For the text-containing cell, return its midpoint in (x, y) coordinate format. 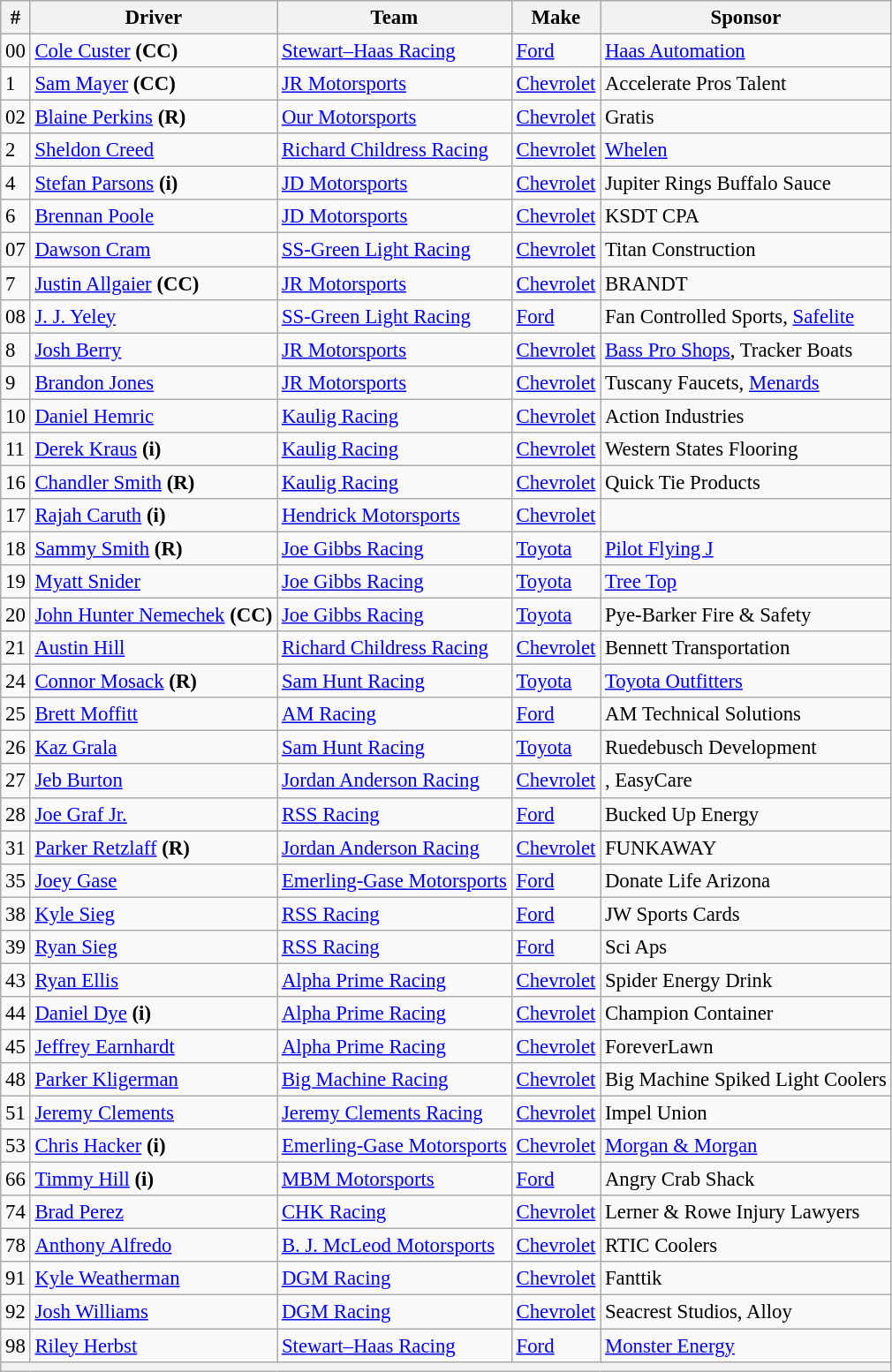
48 (16, 1080)
Monster Energy (746, 1346)
Brett Moffitt (154, 714)
Sci Aps (746, 947)
Ryan Sieg (154, 947)
Morgan & Morgan (746, 1146)
Jeremy Clements (154, 1113)
Chris Hacker (i) (154, 1146)
10 (16, 416)
Sam Mayer (CC) (154, 84)
Champion Container (746, 1014)
Jupiter Rings Buffalo Sauce (746, 184)
19 (16, 582)
53 (16, 1146)
07 (16, 250)
Fan Controlled Sports, Safelite (746, 316)
Pilot Flying J (746, 548)
Timmy Hill (i) (154, 1180)
Quick Tie Products (746, 482)
17 (16, 516)
CHK Racing (395, 1212)
ForeverLawn (746, 1046)
Riley Herbst (154, 1346)
Fanttik (746, 1279)
38 (16, 914)
02 (16, 117)
Bucked Up Energy (746, 814)
74 (16, 1212)
Daniel Hemric (154, 416)
KSDT CPA (746, 216)
Josh Williams (154, 1312)
AM Racing (395, 714)
35 (16, 880)
FUNKAWAY (746, 848)
RTIC Coolers (746, 1246)
Gratis (746, 117)
Ruedebusch Development (746, 748)
Driver (154, 18)
Haas Automation (746, 51)
Anthony Alfredo (154, 1246)
9 (16, 382)
Pye-Barker Fire & Safety (746, 615)
JW Sports Cards (746, 914)
21 (16, 648)
20 (16, 615)
11 (16, 449)
Brandon Jones (154, 382)
91 (16, 1279)
25 (16, 714)
00 (16, 51)
24 (16, 682)
Sheldon Creed (154, 150)
Big Machine Spiked Light Coolers (746, 1080)
, EasyCare (746, 781)
AM Technical Solutions (746, 714)
Brennan Poole (154, 216)
Cole Custer (CC) (154, 51)
18 (16, 548)
Bennett Transportation (746, 648)
Stefan Parsons (i) (154, 184)
Donate Life Arizona (746, 880)
MBM Motorsports (395, 1180)
Josh Berry (154, 350)
51 (16, 1113)
Daniel Dye (i) (154, 1014)
78 (16, 1246)
B. J. McLeod Motorsports (395, 1246)
28 (16, 814)
Angry Crab Shack (746, 1180)
Action Industries (746, 416)
Jeffrey Earnhardt (154, 1046)
Rajah Caruth (i) (154, 516)
Kaz Grala (154, 748)
Hendrick Motorsports (395, 516)
Austin Hill (154, 648)
Brad Perez (154, 1212)
2 (16, 150)
Parker Retzlaff (R) (154, 848)
Impel Union (746, 1113)
Lerner & Rowe Injury Lawyers (746, 1212)
Titan Construction (746, 250)
8 (16, 350)
Jeremy Clements Racing (395, 1113)
Blaine Perkins (R) (154, 117)
Ryan Ellis (154, 980)
Bass Pro Shops, Tracker Boats (746, 350)
Connor Mosack (R) (154, 682)
Derek Kraus (i) (154, 449)
Myatt Snider (154, 582)
27 (16, 781)
Joey Gase (154, 880)
Sammy Smith (R) (154, 548)
1 (16, 84)
6 (16, 216)
John Hunter Nemechek (CC) (154, 615)
Chandler Smith (R) (154, 482)
Spider Energy Drink (746, 980)
16 (16, 482)
Dawson Cram (154, 250)
98 (16, 1346)
4 (16, 184)
31 (16, 848)
Justin Allgaier (CC) (154, 283)
Joe Graf Jr. (154, 814)
Make (556, 18)
45 (16, 1046)
# (16, 18)
44 (16, 1014)
Whelen (746, 150)
Seacrest Studios, Alloy (746, 1312)
92 (16, 1312)
Kyle Sieg (154, 914)
Our Motorsports (395, 117)
Western States Flooring (746, 449)
Tree Top (746, 582)
Team (395, 18)
Tuscany Faucets, Menards (746, 382)
BRANDT (746, 283)
Sponsor (746, 18)
Kyle Weatherman (154, 1279)
Toyota Outfitters (746, 682)
39 (16, 947)
Big Machine Racing (395, 1080)
43 (16, 980)
Jeb Burton (154, 781)
26 (16, 748)
66 (16, 1180)
J. J. Yeley (154, 316)
08 (16, 316)
Parker Kligerman (154, 1080)
7 (16, 283)
Accelerate Pros Talent (746, 84)
